Scan for the cell matching the given text and deliver its [x, y] coordinate at center. 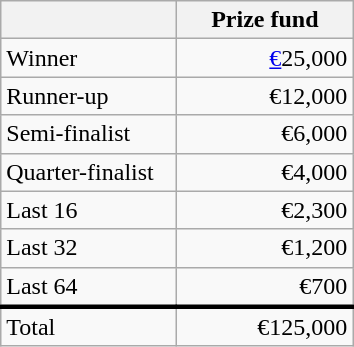
€4,000 [265, 172]
Total [89, 327]
Prize fund [265, 20]
Runner-up [89, 96]
€700 [265, 287]
Last 32 [89, 248]
€25,000 [265, 58]
€2,300 [265, 210]
Winner [89, 58]
€12,000 [265, 96]
Semi-finalist [89, 134]
Quarter-finalist [89, 172]
€125,000 [265, 327]
Last 64 [89, 287]
€6,000 [265, 134]
€1,200 [265, 248]
Last 16 [89, 210]
